Extract the (X, Y) coordinate from the center of the cell holding the provided text.  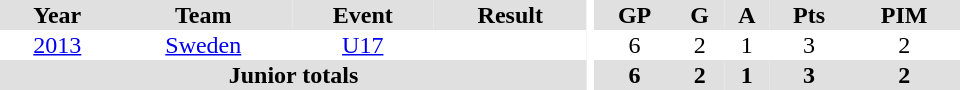
Year (58, 15)
Junior totals (294, 75)
PIM (904, 15)
GP (635, 15)
U17 (363, 45)
A (747, 15)
Team (204, 15)
Result (511, 15)
Pts (810, 15)
Sweden (204, 45)
2013 (58, 45)
Event (363, 15)
G (700, 15)
